Determine the [X, Y] coordinate at the center of the cell enclosing the given text.  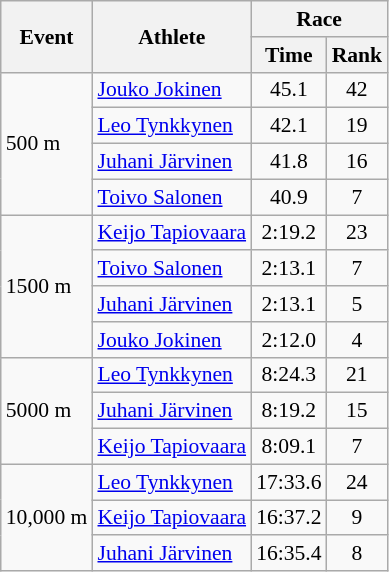
Athlete [172, 36]
16:35.4 [288, 554]
5000 m [47, 410]
Event [47, 36]
10,000 m [47, 518]
42 [358, 90]
4 [358, 340]
15 [358, 411]
19 [358, 126]
16:37.2 [288, 518]
5 [358, 304]
17:33.6 [288, 482]
500 m [47, 143]
Time [288, 55]
24 [358, 482]
41.8 [288, 162]
2:12.0 [288, 340]
45.1 [288, 90]
Race [319, 19]
8:09.1 [288, 447]
8 [358, 554]
1500 m [47, 286]
16 [358, 162]
21 [358, 375]
40.9 [288, 197]
8:19.2 [288, 411]
9 [358, 518]
42.1 [288, 126]
23 [358, 233]
8:24.3 [288, 375]
Rank [358, 55]
2:19.2 [288, 233]
